Capture the cell that displays the provided text and extract its (X, Y) central coordinate. 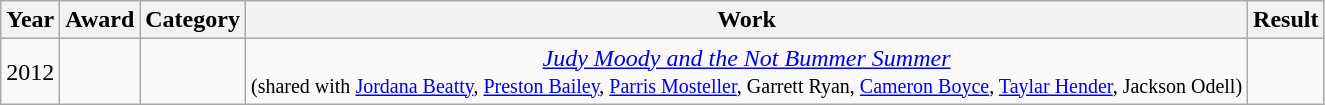
Work (746, 20)
Result (1286, 20)
Year (30, 20)
Award (100, 20)
2012 (30, 72)
Category (193, 20)
